Extract the (x, y) coordinate from the center of the cell holding the provided text.  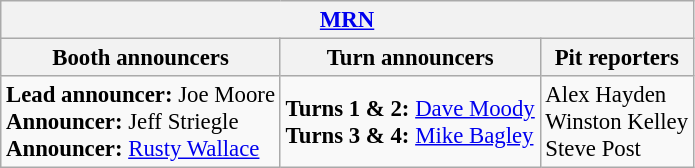
Turn announcers (410, 58)
Booth announcers (141, 58)
Lead announcer: Joe MooreAnnouncer: Jeff StriegleAnnouncer: Rusty Wallace (141, 122)
Turns 1 & 2: Dave MoodyTurns 3 & 4: Mike Bagley (410, 122)
MRN (348, 20)
Pit reporters (616, 58)
Alex HaydenWinston KelleySteve Post (616, 122)
